Provide the [X, Y] coordinate of the cell's center where the given text is located.  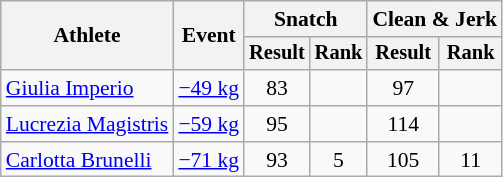
Snatch [306, 19]
Event [208, 36]
83 [277, 88]
95 [277, 124]
−59 kg [208, 124]
Athlete [88, 36]
114 [403, 124]
97 [403, 88]
−49 kg [208, 88]
Giulia Imperio [88, 88]
Lucrezia Magistris [88, 124]
Clean & Jerk [434, 19]
